Capture the cell that displays the provided text and extract its [x, y] central coordinate. 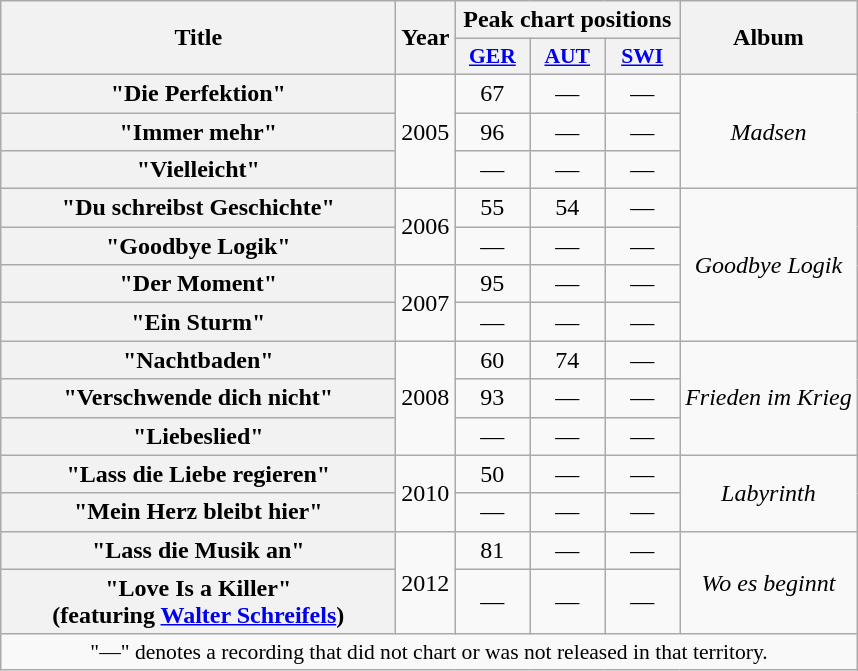
93 [492, 398]
Labyrinth [769, 493]
"Nachtbaden" [198, 360]
54 [568, 208]
"Du schreibst Geschichte" [198, 208]
2008 [426, 398]
96 [492, 131]
"Immer mehr" [198, 131]
Title [198, 38]
55 [492, 208]
"Love Is a Killer"(featuring Walter Schreifels) [198, 602]
"Der Moment" [198, 284]
SWI [642, 57]
81 [492, 550]
Album [769, 38]
95 [492, 284]
"Lass die Musik an" [198, 550]
60 [492, 360]
Year [426, 38]
2010 [426, 493]
2012 [426, 582]
"Die Perfektion" [198, 93]
"Liebeslied" [198, 436]
Peak chart positions [568, 20]
74 [568, 360]
2005 [426, 131]
"Mein Herz bleibt hier" [198, 512]
AUT [568, 57]
2007 [426, 303]
Wo es beginnt [769, 582]
"Vielleicht" [198, 170]
"Ein Sturm" [198, 322]
"Lass die Liebe regieren" [198, 474]
Madsen [769, 131]
67 [492, 93]
"—" denotes a recording that did not chart or was not released in that territory. [430, 652]
2006 [426, 227]
Frieden im Krieg [769, 398]
50 [492, 474]
Goodbye Logik [769, 265]
GER [492, 57]
"Verschwende dich nicht" [198, 398]
"Goodbye Logik" [198, 246]
